Provide the [X, Y] coordinate of the cell's center where the given text is located.  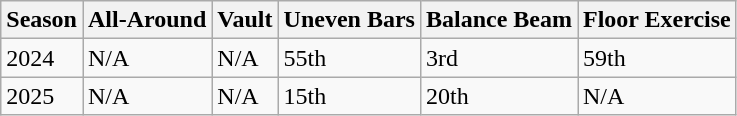
All-Around [146, 20]
15th [349, 96]
2024 [42, 58]
Floor Exercise [658, 20]
55th [349, 58]
20th [498, 96]
Season [42, 20]
Vault [245, 20]
Balance Beam [498, 20]
59th [658, 58]
3rd [498, 58]
2025 [42, 96]
Uneven Bars [349, 20]
